Search for the cell housing the specified text and yield its [x, y] center coordinate. 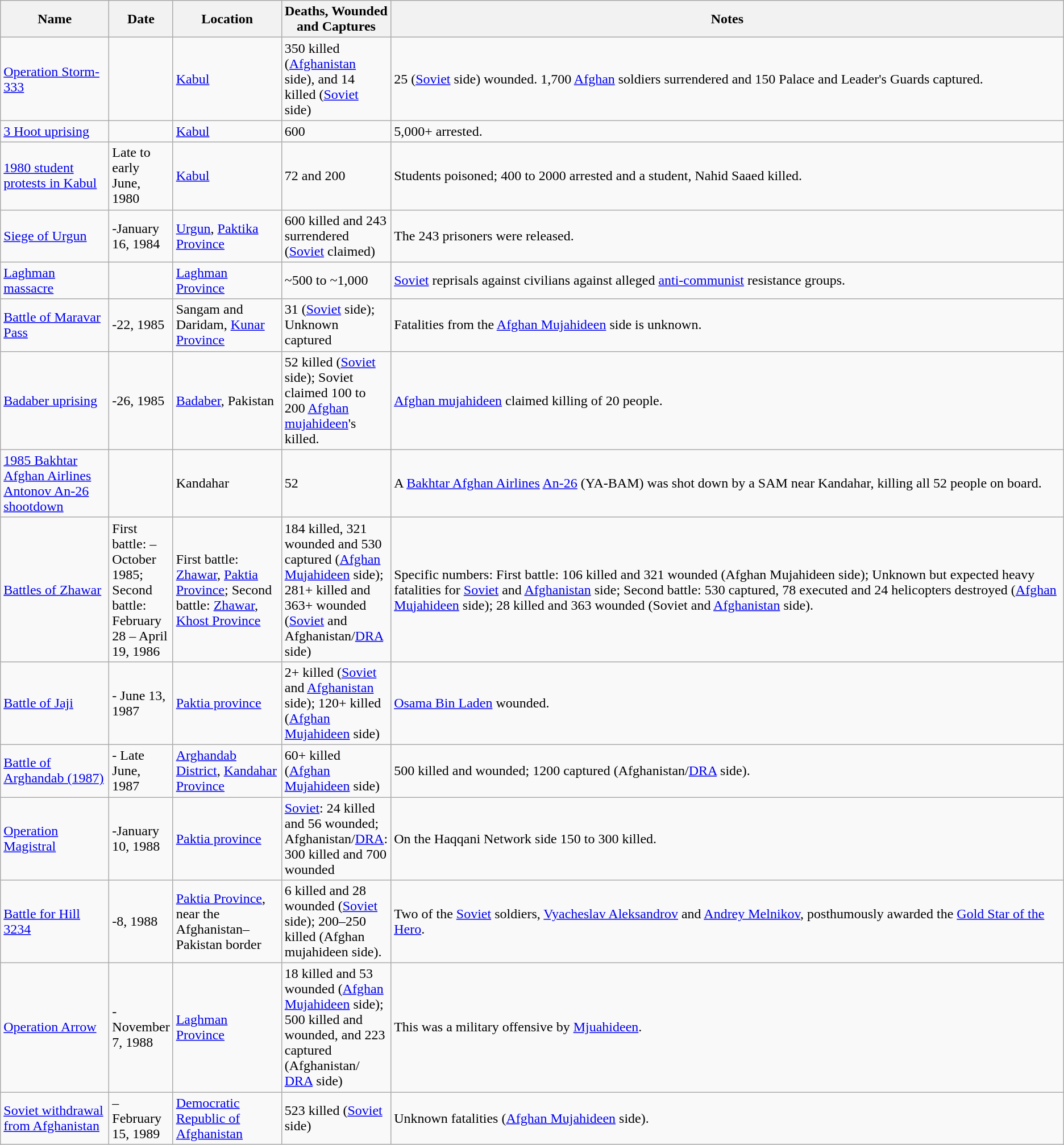
On the Haqqani Network side 150 to 300 killed. [728, 838]
600 killed and 243 surrendered (Soviet claimed) [336, 236]
Sangam and Daridam, Kunar Province [227, 325]
~500 to ~1,000 [336, 281]
Battle of Jaji [55, 703]
600 [336, 131]
31 (Soviet side); Unknown captured [336, 325]
Operation Storm-333 [55, 79]
Urgun, Paktika Province [227, 236]
-January 10, 1988 [141, 838]
- Late June, 1987 [141, 771]
25 (Soviet side) wounded. 1,700 Afghan soldiers surrendered and 150 Palace and Leader's Guards captured. [728, 79]
Siege of Urgun [55, 236]
72 and 200 [336, 176]
Operation Magistral [55, 838]
1980 student protests in Kabul [55, 176]
– February 15, 1989 [141, 1118]
523 killed (Soviet side) [336, 1118]
-8, 1988 [141, 922]
60+ killed (Afghan Mujahideen side) [336, 771]
Operation Arrow [55, 1027]
Date [141, 19]
-26, 1985 [141, 400]
Battles of Zhawar [55, 589]
Deaths, Wounded and Captures [336, 19]
5,000+ arrested. [728, 131]
3 Hoot uprising [55, 131]
Soviet: 24 killed and 56 wounded; Afghanistan/DRA: 300 killed and 700 wounded [336, 838]
Afghan mujahideen claimed killing of 20 people. [728, 400]
Battle for Hill 3234 [55, 922]
Name [55, 19]
Laghman massacre [55, 281]
The 243 prisoners were released. [728, 236]
Students poisoned; 400 to 2000 arrested and a student, Nahid Saaed killed. [728, 176]
- June 13, 1987 [141, 703]
6 killed and 28 wounded (Soviet side); 200–250 killed (Afghan mujahideen side). [336, 922]
Badaber, Pakistan [227, 400]
Democratic Republic of Afghanistan [227, 1118]
Battle of Maravar Pass [55, 325]
Soviet reprisals against civilians against alleged anti-communist resistance groups. [728, 281]
Kandahar [227, 483]
Soviet withdrawal from Afghanistan [55, 1118]
Late to early June, 1980 [141, 176]
350 killed (Afghanistan side), and 14 killed (Soviet side) [336, 79]
Location [227, 19]
First battle: Zhawar, Paktia Province; Second battle: Zhawar, Khost Province [227, 589]
-22, 1985 [141, 325]
Osama Bin Laden wounded. [728, 703]
Two of the Soviet soldiers, Vyacheslav Aleksandrov and Andrey Melnikov, posthumously awarded the Gold Star of the Hero. [728, 922]
Notes [728, 19]
Arghandab District, Kandahar Province [227, 771]
184 killed, 321 wounded and 530 captured (Afghan Mujahideen side); 281+ killed and 363+ wounded (Soviet and Afghanistan/DRA side) [336, 589]
Badaber uprising [55, 400]
52 killed (Soviet side); Soviet claimed 100 to 200 Afghan mujahideen's killed. [336, 400]
Battle of Arghandab (1987) [55, 771]
Fatalities from the Afghan Mujahideen side is unknown. [728, 325]
A Bakhtar Afghan Airlines An-26 (YA-BAM) was shot down by a SAM near Kandahar, killing all 52 people on board. [728, 483]
52 [336, 483]
500 killed and wounded; 1200 captured (Afghanistan/DRA side). [728, 771]
This was a military offensive by Mjuahideen. [728, 1027]
1985 Bakhtar Afghan Airlines Antonov An-26 shootdown [55, 483]
-November 7, 1988 [141, 1027]
2+ killed (Soviet and Afghanistan side); 120+ killed (Afghan Mujahideen side) [336, 703]
18 killed and 53 wounded (Afghan Mujahideen side); 500 killed and wounded, and 223 captured (Afghanistan/ DRA side) [336, 1027]
First battle: –October 1985; Second battle: February 28 – April 19, 1986 [141, 589]
Unknown fatalities (Afghan Mujahideen side). [728, 1118]
Paktia Province, near the Afghanistan–Pakistan border [227, 922]
-January 16, 1984 [141, 236]
